Return the (x, y) coordinate for the center point of the cell that contains the specified text.  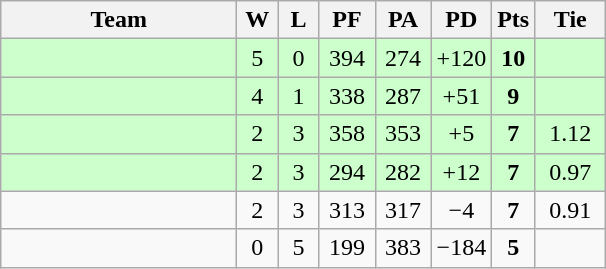
1 (298, 96)
282 (403, 172)
Pts (514, 20)
313 (347, 210)
199 (347, 248)
−184 (462, 248)
+5 (462, 134)
W (258, 20)
+51 (462, 96)
−4 (462, 210)
+120 (462, 58)
394 (347, 58)
PD (462, 20)
353 (403, 134)
L (298, 20)
Team (119, 20)
Tie (570, 20)
0.97 (570, 172)
+12 (462, 172)
PA (403, 20)
PF (347, 20)
9 (514, 96)
338 (347, 96)
317 (403, 210)
10 (514, 58)
0.91 (570, 210)
287 (403, 96)
4 (258, 96)
274 (403, 58)
1.12 (570, 134)
383 (403, 248)
294 (347, 172)
358 (347, 134)
